Provide the [X, Y] coordinate of the cell's center where the given text is located.  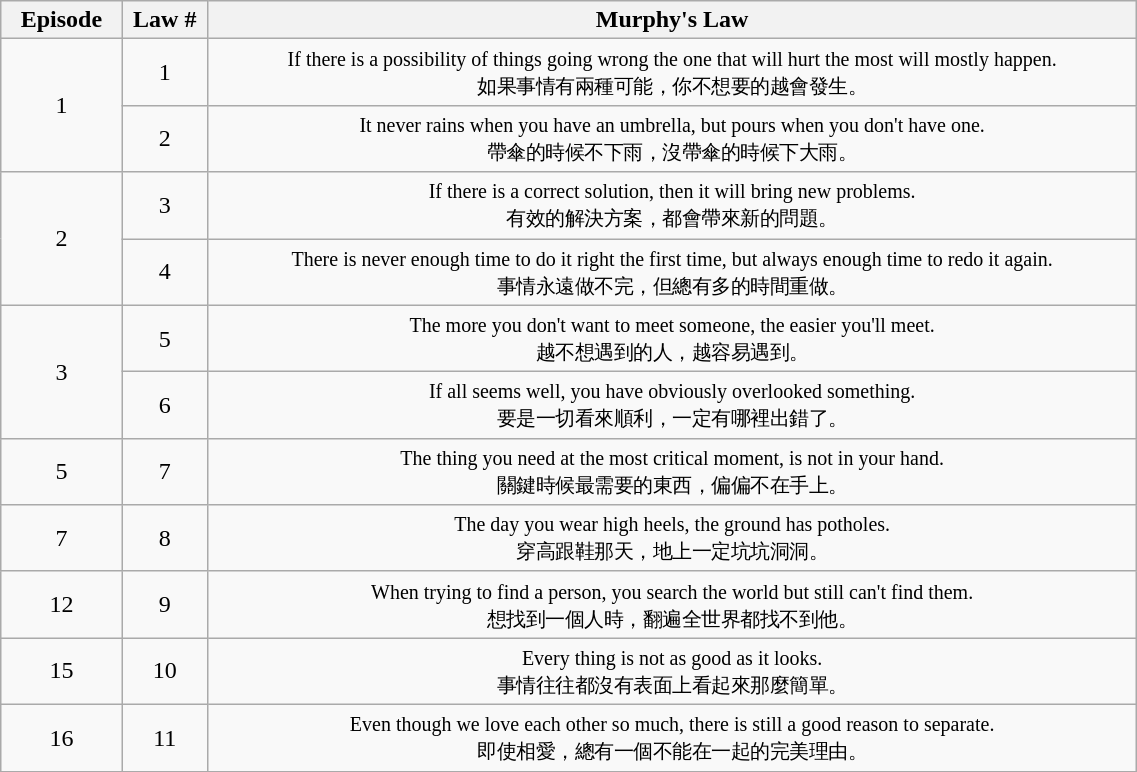
The more you don't want to meet someone, the easier you'll meet.越不想遇到的人，越容易遇到。 [672, 338]
If there is a possibility of things going wrong the one that will hurt the most will mostly happen.如果事情有兩種可能，你不想要的越會發生。 [672, 72]
Every thing is not as good as it looks.事情往往都沒有表面上看起來那麼簡單。 [672, 672]
8 [164, 538]
Law # [164, 20]
The day you wear high heels, the ground has potholes.穿高跟鞋那天，地上一定坑坑洞洞。 [672, 538]
16 [62, 738]
Murphy's Law [672, 20]
Even though we love each other so much, there is still a good reason to separate.即使相愛，總有一個不能在一起的完美理由。 [672, 738]
6 [164, 406]
If all seems well, you have obviously overlooked something.要是一切看來順利，一定有哪裡出錯了。 [672, 406]
Episode [62, 20]
4 [164, 272]
The thing you need at the most critical moment, is not in your hand.關鍵時候最需要的東西，偏偏不在手上。 [672, 472]
11 [164, 738]
If there is a correct solution, then it will bring new problems.有效的解決方案，都會帶來新的問題。 [672, 206]
There is never enough time to do it right the first time, but always enough time to redo it again.事情永遠做不完，但總有多的時間重做。 [672, 272]
9 [164, 604]
15 [62, 672]
It never rains when you have an umbrella, but pours when you don't have one.帶傘的時候不下雨，沒帶傘的時候下大雨。 [672, 138]
12 [62, 604]
10 [164, 672]
When trying to find a person, you search the world but still can't find them.想找到一個人時，翻遍全世界都找不到他。 [672, 604]
